Capture the cell that displays the provided text and extract its [X, Y] central coordinate. 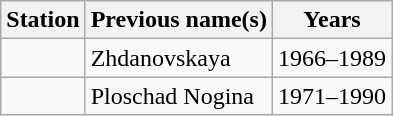
Previous name(s) [178, 20]
Station [43, 20]
Ploschad Nogina [178, 96]
Years [332, 20]
Zhdanovskaya [178, 58]
1966–1989 [332, 58]
1971–1990 [332, 96]
